For the text-containing cell, return its midpoint in (X, Y) coordinate format. 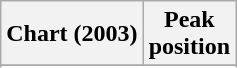
Peak position (189, 34)
Chart (2003) (72, 34)
